Search for the cell housing the specified text and yield its (X, Y) center coordinate. 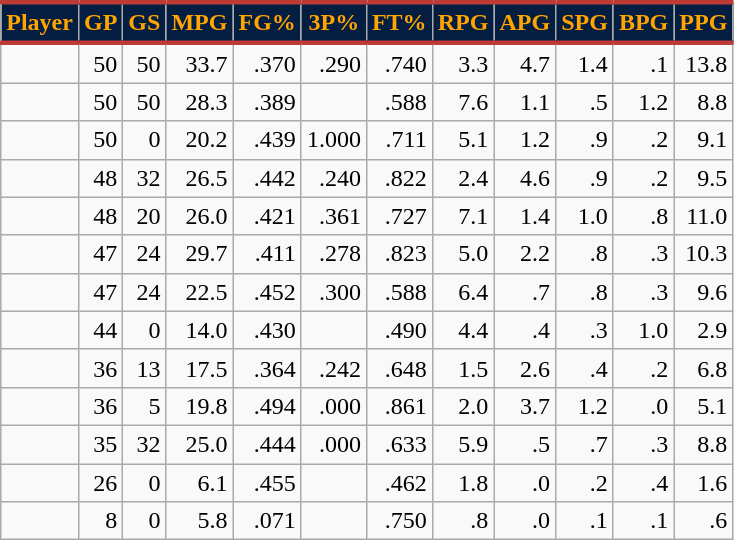
.740 (399, 63)
26.0 (200, 216)
.711 (399, 140)
4.4 (463, 330)
.439 (267, 140)
19.8 (200, 406)
.421 (267, 216)
.822 (399, 178)
RPG (463, 22)
1.8 (463, 483)
17.5 (200, 368)
5.8 (200, 521)
GP (100, 22)
.6 (704, 521)
6.1 (200, 483)
FG% (267, 22)
.648 (399, 368)
1.1 (525, 102)
3P% (334, 22)
2.0 (463, 406)
.633 (399, 444)
.364 (267, 368)
8 (100, 521)
5.9 (463, 444)
1.000 (334, 140)
.750 (399, 521)
20 (144, 216)
33.7 (200, 63)
FT% (399, 22)
.278 (334, 254)
.240 (334, 178)
26 (100, 483)
.455 (267, 483)
28.3 (200, 102)
.242 (334, 368)
10.3 (704, 254)
SPG (585, 22)
.411 (267, 254)
20.2 (200, 140)
BPG (643, 22)
25.0 (200, 444)
11.0 (704, 216)
.444 (267, 444)
44 (100, 330)
5 (144, 406)
2.2 (525, 254)
.071 (267, 521)
PPG (704, 22)
4.7 (525, 63)
4.6 (525, 178)
3.3 (463, 63)
.861 (399, 406)
.462 (399, 483)
22.5 (200, 292)
7.1 (463, 216)
1.5 (463, 368)
9.6 (704, 292)
MPG (200, 22)
2.4 (463, 178)
.389 (267, 102)
14.0 (200, 330)
Player (40, 22)
.452 (267, 292)
.490 (399, 330)
APG (525, 22)
.300 (334, 292)
5.0 (463, 254)
3.7 (525, 406)
2.9 (704, 330)
1.6 (704, 483)
.442 (267, 178)
.727 (399, 216)
35 (100, 444)
26.5 (200, 178)
GS (144, 22)
.370 (267, 63)
9.5 (704, 178)
13.8 (704, 63)
.823 (399, 254)
7.6 (463, 102)
29.7 (200, 254)
.494 (267, 406)
6.4 (463, 292)
.361 (334, 216)
9.1 (704, 140)
6.8 (704, 368)
13 (144, 368)
.290 (334, 63)
.430 (267, 330)
2.6 (525, 368)
